Provide the (x, y) coordinate of the cell's center where the given text is located.  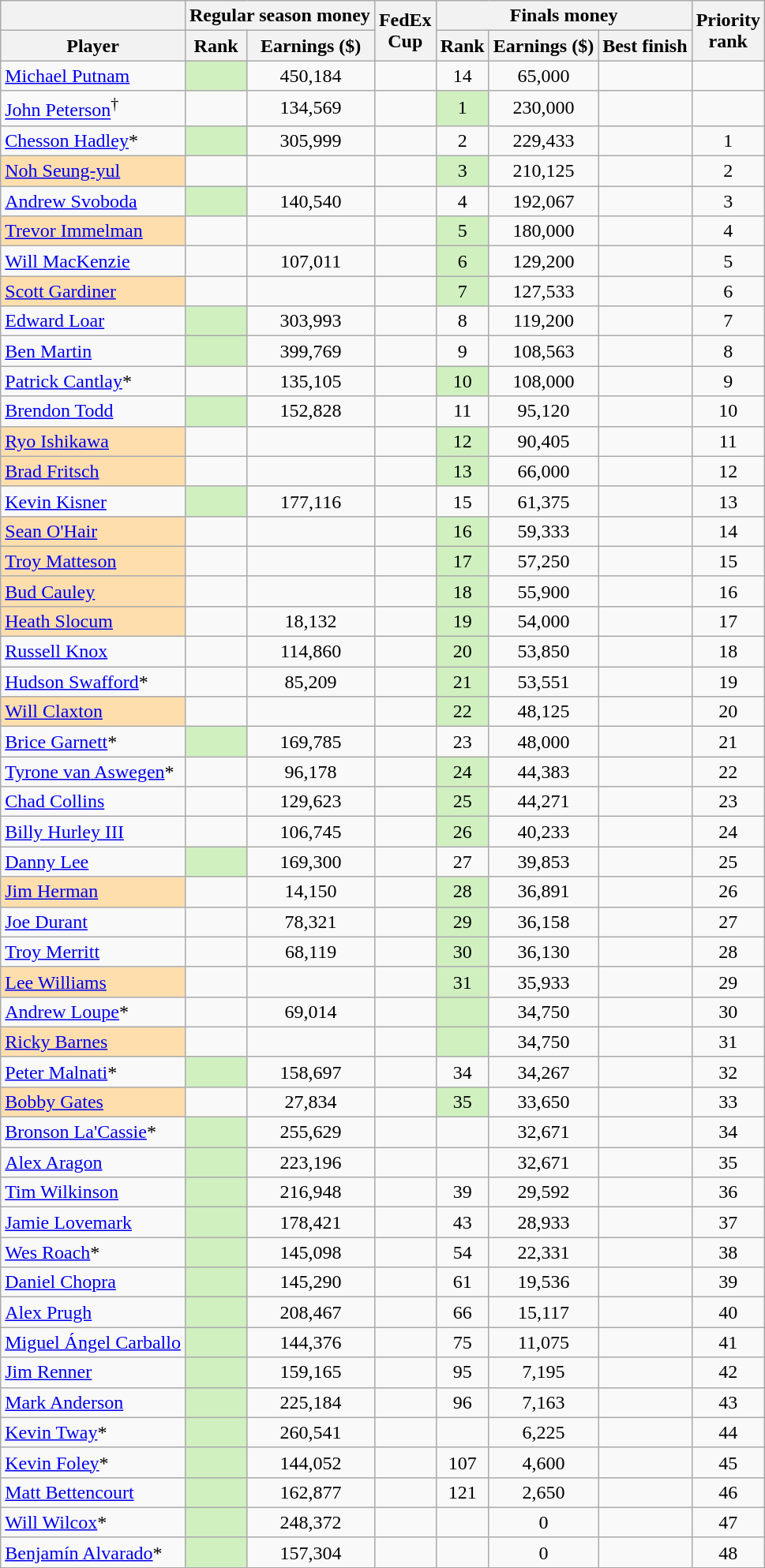
450,184 (311, 76)
Michael Putnam (93, 76)
Joe Durant (93, 922)
129,623 (311, 802)
7,195 (543, 1372)
Daniel Chopra (93, 1282)
Tim Wilkinson (93, 1192)
145,290 (311, 1282)
260,541 (311, 1432)
Ryo Ishikawa (93, 441)
144,376 (311, 1342)
Kevin Tway* (93, 1432)
75 (463, 1342)
Finals money (564, 16)
34,267 (543, 1072)
Scott Gardiner (93, 291)
Bud Cauley (93, 591)
69,014 (311, 1012)
85,209 (311, 682)
22,331 (543, 1252)
192,067 (543, 201)
32 (728, 1072)
229,433 (543, 140)
208,467 (311, 1312)
35,933 (543, 982)
11,075 (543, 1342)
Andrew Svoboda (93, 201)
Hudson Swafford* (93, 682)
95 (463, 1372)
36,130 (543, 952)
119,200 (543, 321)
Mark Anderson (93, 1402)
33,650 (543, 1102)
230,000 (543, 109)
399,769 (311, 351)
107,011 (311, 261)
14,150 (311, 892)
255,629 (311, 1132)
162,877 (311, 1492)
59,333 (543, 531)
Brice Garnett* (93, 742)
Kevin Kisner (93, 501)
53,850 (543, 652)
45 (728, 1462)
36 (728, 1192)
54,000 (543, 621)
Patrick Cantlay* (93, 381)
127,533 (543, 291)
40,233 (543, 832)
40 (728, 1312)
15,117 (543, 1312)
41 (728, 1342)
Ben Martin (93, 351)
66 (463, 1312)
39,853 (543, 862)
Ricky Barnes (93, 1042)
57,250 (543, 561)
48,125 (543, 712)
68,119 (311, 952)
Will Wilcox* (93, 1522)
Kevin Foley* (93, 1462)
44 (728, 1432)
36,891 (543, 892)
223,196 (311, 1162)
Heath Slocum (93, 621)
Noh Seung-yul (93, 171)
121 (463, 1492)
Player (93, 46)
Andrew Loupe* (93, 1012)
Peter Malnati* (93, 1072)
106,745 (311, 832)
144,052 (311, 1462)
19,536 (543, 1282)
169,785 (311, 742)
28,933 (543, 1222)
248,372 (311, 1522)
303,993 (311, 321)
27,834 (311, 1102)
Danny Lee (93, 862)
108,000 (543, 381)
47 (728, 1522)
Bobby Gates (93, 1102)
158,697 (311, 1072)
44,271 (543, 802)
4,600 (543, 1462)
37 (728, 1222)
Troy Merritt (93, 952)
48,000 (543, 742)
46 (728, 1492)
135,105 (311, 381)
140,540 (311, 201)
48 (728, 1552)
Billy Hurley III (93, 832)
177,116 (311, 501)
65,000 (543, 76)
36,158 (543, 922)
305,999 (311, 140)
Priorityrank (728, 31)
Jamie Lovemark (93, 1222)
66,000 (543, 471)
152,828 (311, 411)
169,300 (311, 862)
Tyrone van Aswegen* (93, 772)
159,165 (311, 1372)
Brad Fritsch (93, 471)
55,900 (543, 591)
95,120 (543, 411)
Benjamín Alvarado* (93, 1552)
178,421 (311, 1222)
44,383 (543, 772)
Edward Loar (93, 321)
145,098 (311, 1252)
78,321 (311, 922)
Lee Williams (93, 982)
Will Claxton (93, 712)
96 (463, 1402)
18,132 (311, 621)
90,405 (543, 441)
Jim Herman (93, 892)
Troy Matteson (93, 561)
Wes Roach* (93, 1252)
FedExCup (405, 31)
216,948 (311, 1192)
53,551 (543, 682)
61,375 (543, 501)
33 (728, 1102)
134,569 (311, 109)
Alex Prugh (93, 1312)
157,304 (311, 1552)
107 (463, 1462)
210,125 (543, 171)
6,225 (543, 1432)
Miguel Ángel Carballo (93, 1342)
7,163 (543, 1402)
Russell Knox (93, 652)
180,000 (543, 231)
225,184 (311, 1402)
Matt Bettencourt (93, 1492)
Regular season money (279, 16)
Bronson La'Cassie* (93, 1132)
Alex Aragon (93, 1162)
129,200 (543, 261)
114,860 (311, 652)
96,178 (311, 772)
Trevor Immelman (93, 231)
Chad Collins (93, 802)
29,592 (543, 1192)
38 (728, 1252)
42 (728, 1372)
Will MacKenzie (93, 261)
Jim Renner (93, 1372)
61 (463, 1282)
Sean O'Hair (93, 531)
54 (463, 1252)
108,563 (543, 351)
2,650 (543, 1492)
Chesson Hadley* (93, 140)
Brendon Todd (93, 411)
Best finish (645, 46)
John Peterson† (93, 109)
